Locate the cell with the specified text and output its [x, y] center coordinate. 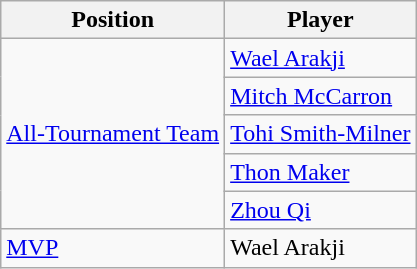
Zhou Qi [320, 210]
Mitch McCarron [320, 96]
Player [320, 20]
Position [113, 20]
All-Tournament Team [113, 134]
Thon Maker [320, 172]
Tohi Smith-Milner [320, 134]
MVP [113, 248]
